Scan for the cell matching the given text and deliver its [X, Y] coordinate at center. 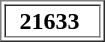
21633 [52, 20]
